Pinpoint the cell where the given text exists, returning its (x, y) midpoint coordinate. 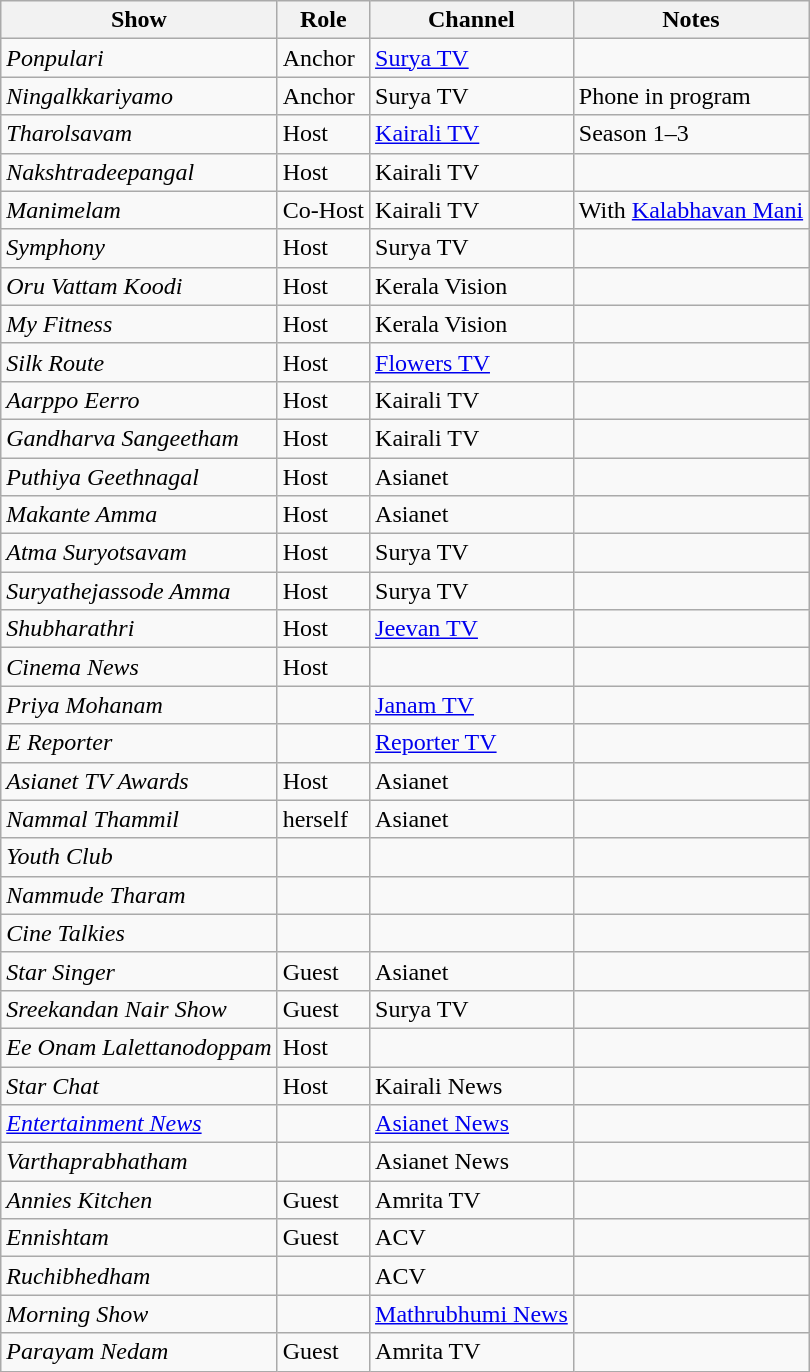
Ee Onam Lalettanodoppam (139, 1047)
Asianet TV Awards (139, 781)
Star Chat (139, 1085)
Shubharathri (139, 629)
Aarppo Eerro (139, 400)
Cine Talkies (139, 933)
Symphony (139, 248)
Suryathejassode Amma (139, 591)
E Reporter (139, 743)
Manimelam (139, 210)
herself (323, 819)
Priya Mohanam (139, 705)
Phone in program (690, 96)
Show (139, 20)
Kairali News (472, 1085)
Ponpulari (139, 58)
Youth Club (139, 857)
Oru Vattam Koodi (139, 286)
Silk Route (139, 362)
Sreekandan Nair Show (139, 1009)
Atma Suryotsavam (139, 553)
Co-Host (323, 210)
Ningalkkariyamo (139, 96)
Star Singer (139, 971)
Season 1–3 (690, 134)
Flowers TV (472, 362)
Notes (690, 20)
Makante Amma (139, 515)
Role (323, 20)
Janam TV (472, 705)
Gandharva Sangeetham (139, 438)
Puthiya Geethnagal (139, 477)
Nammal Thammil (139, 819)
Nammude Tharam (139, 895)
Reporter TV (472, 743)
Nakshtradeepangal (139, 172)
Jeevan TV (472, 629)
Morning Show (139, 1314)
Channel (472, 20)
Entertainment News (139, 1124)
Cinema News (139, 667)
Varthaprabhatham (139, 1162)
Ennishtam (139, 1238)
With Kalabhavan Mani (690, 210)
Annies Kitchen (139, 1200)
Parayam Nedam (139, 1352)
Ruchibhedham (139, 1276)
Mathrubhumi News (472, 1314)
My Fitness (139, 324)
Tharolsavam (139, 134)
